Find where the given text appears and provide that cell's center as (x, y) coordinate. 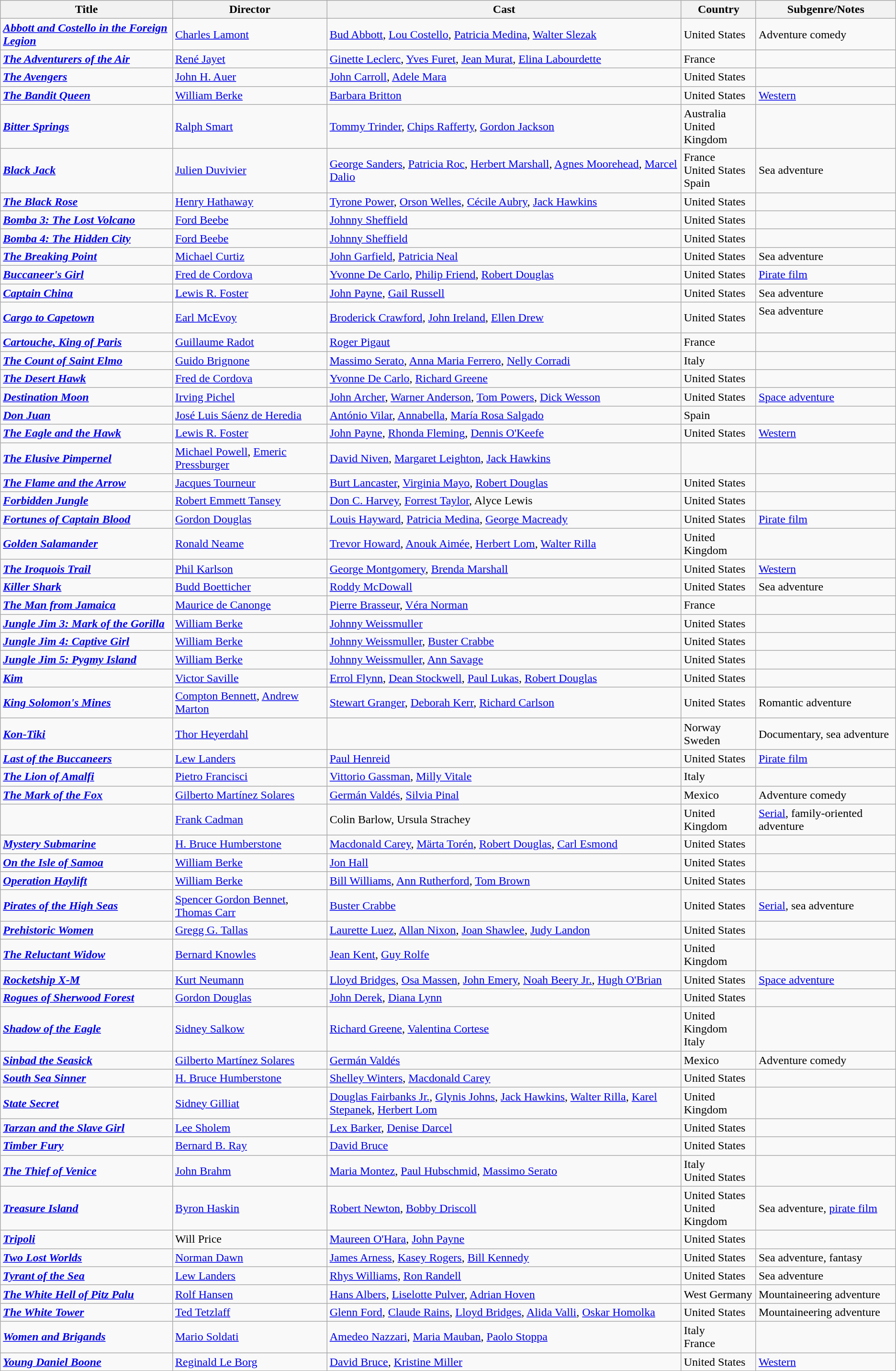
AustraliaUnited Kingdom (718, 126)
Jungle Jim 4: Captive Girl (87, 642)
The Avengers (87, 77)
Douglas Fairbanks Jr., Glynis Johns, Jack Hawkins, Walter Rilla, Karel Stepanek, Herbert Lom (504, 1103)
Sidney Salkow (250, 1029)
Maureen O'Hara, John Payne (504, 1239)
Paul Henreid (504, 759)
Barbara Britton (504, 95)
Guillaume Radot (250, 342)
Jon Hall (504, 862)
Rolf Hansen (250, 1294)
Cartouche, King of Paris (87, 342)
Buccaneer's Girl (87, 274)
Documentary, sea adventure (826, 734)
Rogues of Sherwood Forest (87, 998)
The Desert Hawk (87, 379)
Norman Dawn (250, 1258)
FranceUnited StatesSpain (718, 170)
Romantic adventure (826, 703)
Two Lost Worlds (87, 1258)
Sea adventure, fantasy (826, 1258)
South Sea Sinner (87, 1078)
Captain China (87, 293)
Charles Lamont (250, 34)
State Secret (87, 1103)
Ralph Smart (250, 126)
Roddy McDowall (504, 587)
Sidney Gilliat (250, 1103)
ItalyUnited States (718, 1170)
John Payne, Gail Russell (504, 293)
Yvonne De Carlo, Philip Friend, Robert Douglas (504, 274)
Sinbad the Seasick (87, 1060)
Rocketship X-M (87, 979)
Julien Duvivier (250, 170)
Ginette Leclerc, Yves Furet, Jean Murat, Elina Labourdette (504, 59)
Bernard Knowles (250, 955)
Tyrant of the Sea (87, 1276)
The Thief of Venice (87, 1170)
Shadow of the Eagle (87, 1029)
Jacques Tourneur (250, 483)
Pietro Francisci (250, 777)
The Flame and the Arrow (87, 483)
James Arness, Kasey Rogers, Bill Kennedy (504, 1258)
Jean Kent, Guy Rolfe (504, 955)
Destination Moon (87, 397)
The Bandit Queen (87, 95)
Lee Sholem (250, 1128)
Bomba 3: The Lost Volcano (87, 220)
John H. Auer (250, 77)
Michael Curtiz (250, 256)
Sea adventure, pirate film (826, 1208)
René Jayet (250, 59)
Frank Cadman (250, 820)
Louis Hayward, Patricia Medina, George Macready (504, 519)
Cast (504, 10)
David Bruce, Kristine Miller (504, 1361)
Reginald Le Borg (250, 1361)
Rhys Williams, Ron Randell (504, 1276)
The White Hell of Pitz Palu (87, 1294)
John Payne, Rhonda Fleming, Dennis O'Keefe (504, 433)
The Adventurers of the Air (87, 59)
Maurice de Canonge (250, 605)
Tommy Trinder, Chips Rafferty, Gordon Jackson (504, 126)
Young Daniel Boone (87, 1361)
Killer Shark (87, 587)
Tarzan and the Slave Girl (87, 1128)
Operation Haylift (87, 881)
NorwaySweden (718, 734)
Yvonne De Carlo, Richard Greene (504, 379)
Kon-Tiki (87, 734)
The Man from Jamaica (87, 605)
George Montgomery, Brenda Marshall (504, 568)
John Archer, Warner Anderson, Tom Powers, Dick Wesson (504, 397)
Timber Fury (87, 1146)
Gregg G. Tallas (250, 930)
The Breaking Point (87, 256)
Last of the Buccaneers (87, 759)
Ted Tetzlaff (250, 1312)
Roger Pigaut (504, 342)
Pirates of the High Seas (87, 905)
Byron Haskin (250, 1208)
Ronald Neame (250, 544)
António Vilar, Annabella, María Rosa Salgado (504, 415)
Broderick Crawford, John Ireland, Ellen Drew (504, 318)
The Iroquois Trail (87, 568)
John Carroll, Adele Mara (504, 77)
Guido Brignone (250, 361)
Buster Crabbe (504, 905)
Bill Williams, Ann Rutherford, Tom Brown (504, 881)
Title (87, 10)
Vittorio Gassman, Milly Vitale (504, 777)
Lloyd Bridges, Osa Massen, John Emery, Noah Beery Jr., Hugh O'Brian (504, 979)
Subgenre/Notes (826, 10)
Women and Brigands (87, 1337)
Burt Lancaster, Virginia Mayo, Robert Douglas (504, 483)
Laurette Luez, Allan Nixon, Joan Shawlee, Judy Landon (504, 930)
Johnny Weissmuller, Buster Crabbe (504, 642)
Budd Boetticher (250, 587)
King Solomon's Mines (87, 703)
John Brahm (250, 1170)
Johnny Weissmuller (504, 623)
Kim (87, 678)
Robert Newton, Bobby Driscoll (504, 1208)
West Germany (718, 1294)
Director (250, 10)
Bud Abbott, Lou Costello, Patricia Medina, Walter Slezak (504, 34)
Maria Montez, Paul Hubschmid, Massimo Serato (504, 1170)
Jungle Jim 3: Mark of the Gorilla (87, 623)
United KingdomItaly (718, 1029)
Treasure Island (87, 1208)
Kurt Neumann (250, 979)
Irving Pichel (250, 397)
The White Tower (87, 1312)
Spain (718, 415)
Spencer Gordon Bennet, Thomas Carr (250, 905)
Germán Valdés, Silvia Pinal (504, 795)
Earl McEvoy (250, 318)
Phil Karlson (250, 568)
Germán Valdés (504, 1060)
Johnny Weissmuller, Ann Savage (504, 660)
Black Jack (87, 170)
Michael Powell, Emeric Pressburger (250, 458)
Amedeo Nazzari, Maria Mauban, Paolo Stoppa (504, 1337)
Hans Albers, Liselotte Pulver, Adrian Hoven (504, 1294)
John Garfield, Patricia Neal (504, 256)
Robert Emmett Tansey (250, 501)
Shelley Winters, Macdonald Carey (504, 1078)
Stewart Granger, Deborah Kerr, Richard Carlson (504, 703)
Mario Soldati (250, 1337)
Country (718, 10)
Lex Barker, Denise Darcel (504, 1128)
José Luis Sáenz de Heredia (250, 415)
George Sanders, Patricia Roc, Herbert Marshall, Agnes Moorehead, Marcel Dalio (504, 170)
Trevor Howard, Anouk Aimée, Herbert Lom, Walter Rilla (504, 544)
The Black Rose (87, 202)
Compton Bennett, Andrew Marton (250, 703)
Serial, sea adventure (826, 905)
Thor Heyerdahl (250, 734)
Errol Flynn, Dean Stockwell, Paul Lukas, Robert Douglas (504, 678)
John Derek, Diana Lynn (504, 998)
Richard Greene, Valentina Cortese (504, 1029)
Will Price (250, 1239)
Serial, family-oriented adventure (826, 820)
The Reluctant Widow (87, 955)
Glenn Ford, Claude Rains, Lloyd Bridges, Alida Valli, Oskar Homolka (504, 1312)
The Count of Saint Elmo (87, 361)
Abbott and Costello in the Foreign Legion (87, 34)
Tripoli (87, 1239)
The Elusive Pimpernel (87, 458)
Victor Saville (250, 678)
Prehistoric Women (87, 930)
ItalyFrance (718, 1337)
Bomba 4: The Hidden City (87, 238)
Fortunes of Captain Blood (87, 519)
The Eagle and the Hawk (87, 433)
Colin Barlow, Ursula Strachey (504, 820)
Golden Salamander (87, 544)
On the Isle of Samoa (87, 862)
Pierre Brasseur, Véra Norman (504, 605)
Tyrone Power, Orson Welles, Cécile Aubry, Jack Hawkins (504, 202)
Macdonald Carey, Märta Torén, Robert Douglas, Carl Esmond (504, 844)
Henry Hathaway (250, 202)
United StatesUnited Kingdom (718, 1208)
Cargo to Capetown (87, 318)
Bernard B. Ray (250, 1146)
Don Juan (87, 415)
The Lion of Amalfi (87, 777)
David Bruce (504, 1146)
The Mark of the Fox (87, 795)
Jungle Jim 5: Pygmy Island (87, 660)
David Niven, Margaret Leighton, Jack Hawkins (504, 458)
Mystery Submarine (87, 844)
Don C. Harvey, Forrest Taylor, Alyce Lewis (504, 501)
Forbidden Jungle (87, 501)
Massimo Serato, Anna Maria Ferrero, Nelly Corradi (504, 361)
Bitter Springs (87, 126)
